Extract the (x, y) coordinate from the center of the cell holding the provided text.  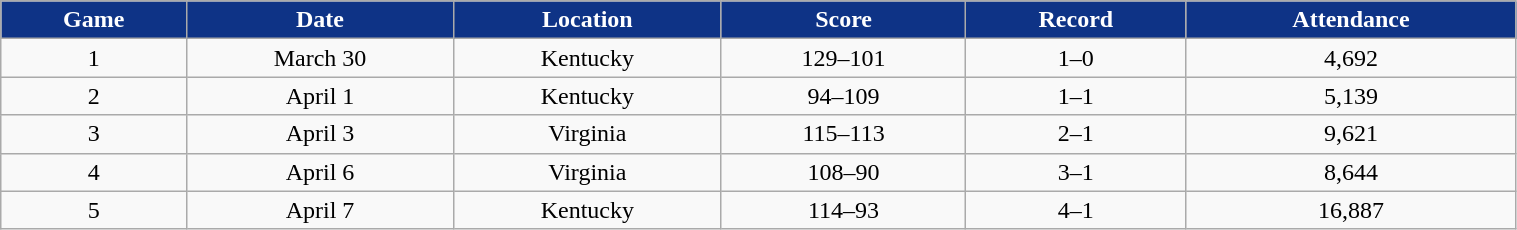
2–1 (1076, 134)
3–1 (1076, 172)
April 1 (320, 96)
March 30 (320, 58)
8,644 (1351, 172)
114–93 (843, 210)
April 3 (320, 134)
4 (94, 172)
5 (94, 210)
1–1 (1076, 96)
129–101 (843, 58)
3 (94, 134)
1–0 (1076, 58)
Date (320, 20)
Attendance (1351, 20)
Location (587, 20)
Game (94, 20)
April 7 (320, 210)
16,887 (1351, 210)
5,139 (1351, 96)
April 6 (320, 172)
Record (1076, 20)
2 (94, 96)
94–109 (843, 96)
115–113 (843, 134)
9,621 (1351, 134)
4–1 (1076, 210)
108–90 (843, 172)
4,692 (1351, 58)
Score (843, 20)
1 (94, 58)
